Capture the cell that displays the provided text and extract its [X, Y] central coordinate. 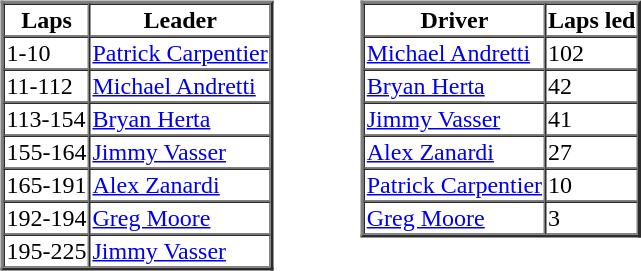
Laps led [592, 20]
195-225 [47, 250]
10 [592, 184]
3 [592, 218]
41 [592, 118]
1-10 [47, 52]
Laps [47, 20]
11-112 [47, 86]
165-191 [47, 184]
113-154 [47, 118]
42 [592, 86]
Driver [454, 20]
192-194 [47, 218]
102 [592, 52]
155-164 [47, 152]
Leader [180, 20]
27 [592, 152]
